Identify which cell holds the provided text, then report its [x, y] central coordinate. 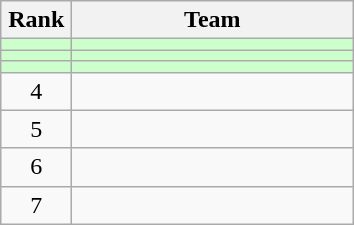
7 [36, 205]
4 [36, 91]
Rank [36, 20]
Team [212, 20]
6 [36, 167]
5 [36, 129]
